Scan for the cell matching the given text and deliver its [x, y] coordinate at center. 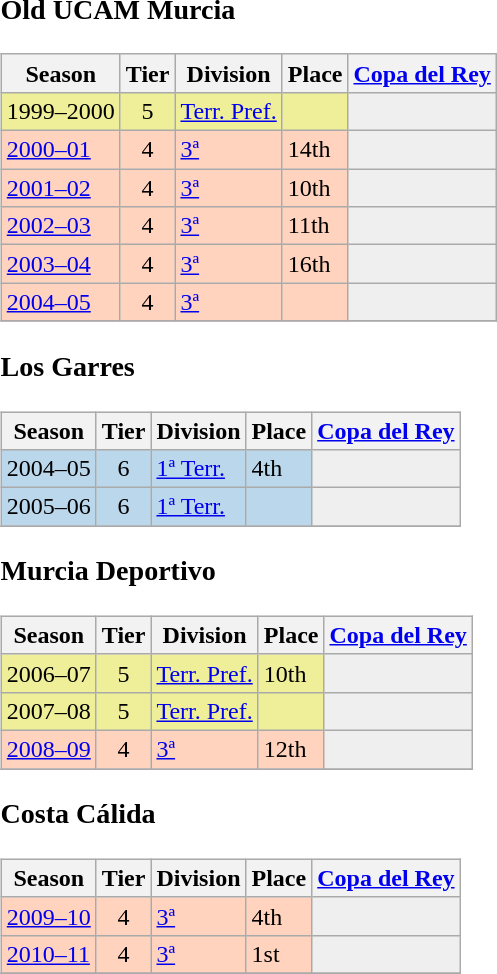
2000–01 [60, 150]
2007–08 [48, 711]
11th [315, 226]
14th [315, 150]
2009–10 [48, 916]
1st [279, 954]
2005–06 [48, 507]
16th [315, 264]
2006–07 [48, 673]
2001–02 [60, 188]
1999–2000 [60, 111]
2003–04 [60, 264]
2008–09 [48, 750]
2002–03 [60, 226]
12th [291, 750]
2010–11 [48, 954]
